Find where the given text appears and provide that cell's center as [x, y] coordinate. 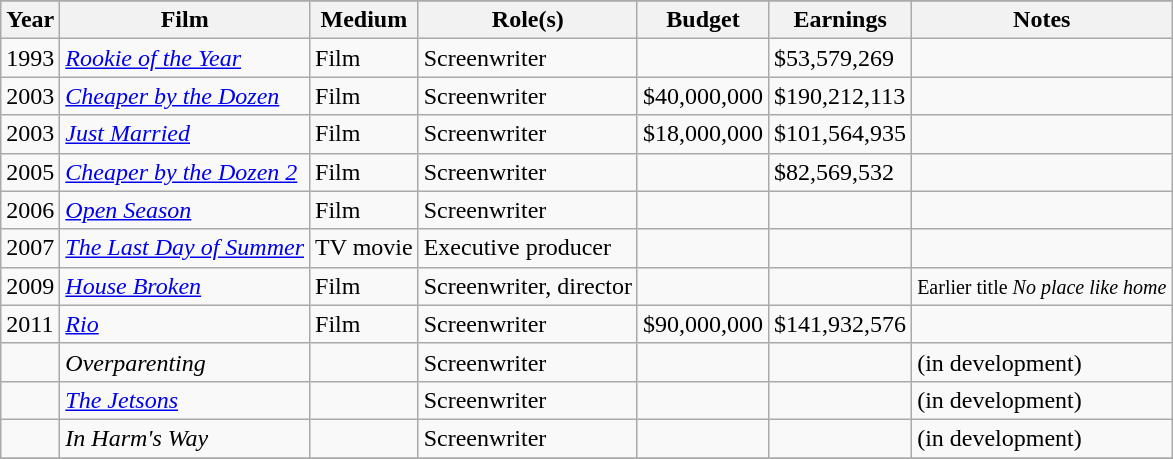
Budget [702, 20]
$53,579,269 [840, 58]
Earnings [840, 20]
Open Season [185, 210]
$18,000,000 [702, 134]
2006 [30, 210]
2011 [30, 324]
Medium [364, 20]
$40,000,000 [702, 96]
Just Married [185, 134]
In Harm's Way [185, 438]
$190,212,113 [840, 96]
$141,932,576 [840, 324]
Notes [1042, 20]
Screenwriter, director [528, 286]
Cheaper by the Dozen 2 [185, 172]
Cheaper by the Dozen [185, 96]
Overparenting [185, 362]
$101,564,935 [840, 134]
Year [30, 20]
Rio [185, 324]
1993 [30, 58]
Executive producer [528, 248]
House Broken [185, 286]
Role(s) [528, 20]
2007 [30, 248]
2009 [30, 286]
The Last Day of Summer [185, 248]
$90,000,000 [702, 324]
$82,569,532 [840, 172]
Earlier title No place like home [1042, 286]
Rookie of the Year [185, 58]
TV movie [364, 248]
The Jetsons [185, 400]
2005 [30, 172]
